Find where the given text appears and provide that cell's center as (X, Y) coordinate. 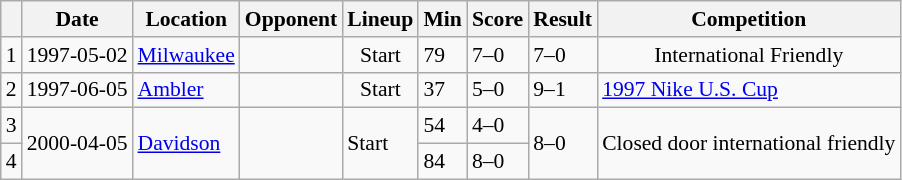
5–0 (498, 90)
International Friendly (748, 55)
4 (12, 162)
Min (442, 19)
79 (442, 55)
1 (12, 55)
2 (12, 90)
1997 Nike U.S. Cup (748, 90)
Competition (748, 19)
84 (442, 162)
Result (562, 19)
Date (78, 19)
Closed door international friendly (748, 144)
1997-05-02 (78, 55)
37 (442, 90)
1997-06-05 (78, 90)
Location (186, 19)
Davidson (186, 144)
54 (442, 126)
Score (498, 19)
Milwaukee (186, 55)
9–1 (562, 90)
Opponent (292, 19)
Ambler (186, 90)
3 (12, 126)
Lineup (380, 19)
2000-04-05 (78, 144)
4–0 (498, 126)
